Detect which cell encompasses the target text, then output its (X, Y) center coordinate. 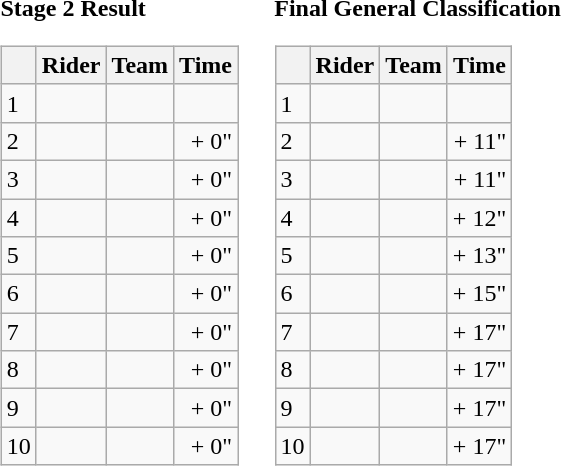
+ 12" (479, 217)
+ 13" (479, 256)
+ 15" (479, 294)
